Provide the [x, y] coordinate of the cell's center where the given text is located.  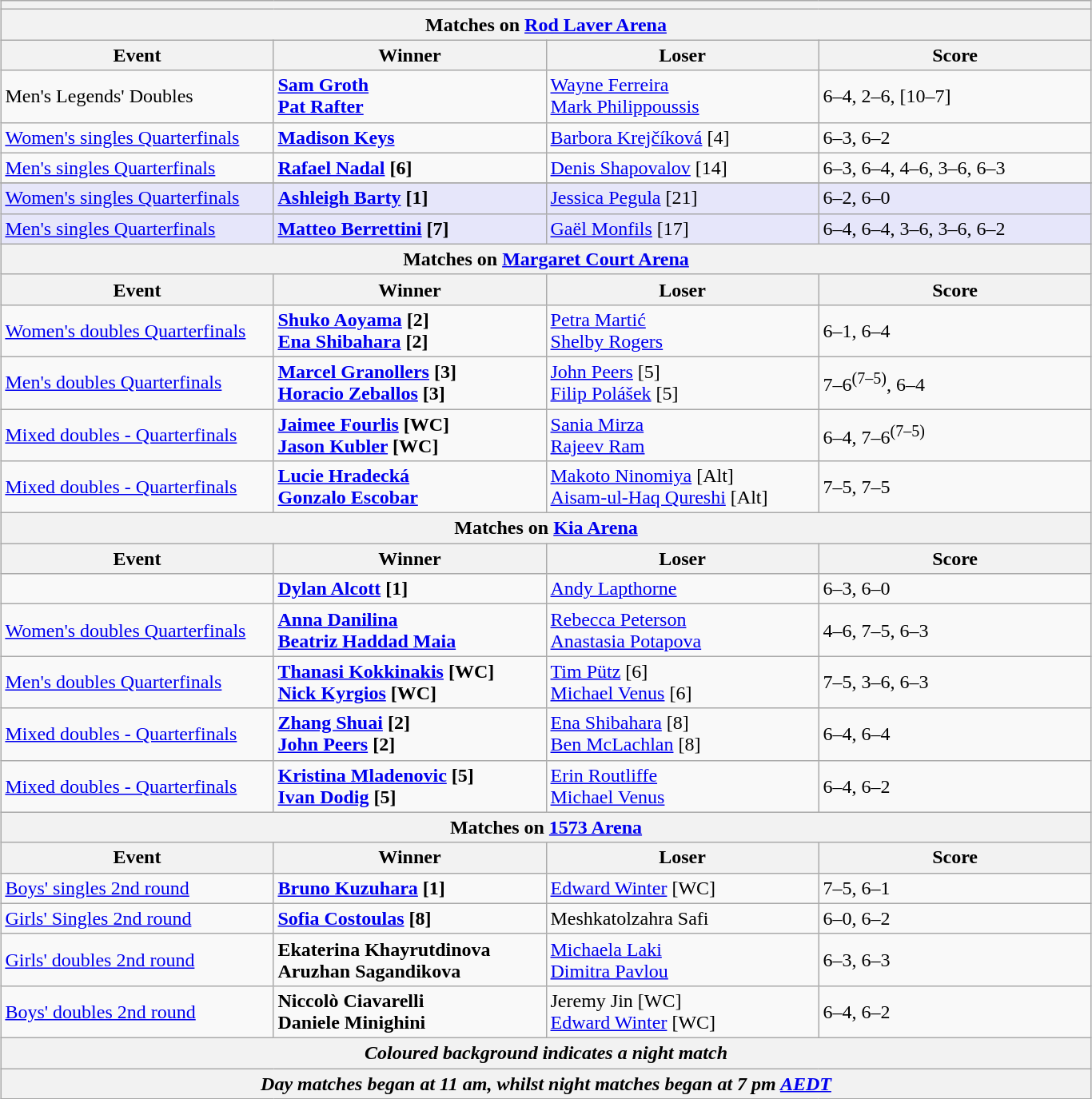
6–4, 2–6, [10–7] [955, 96]
Girls' Singles 2nd round [137, 918]
Madison Keys [409, 137]
Barbora Krejčíková [4] [683, 137]
Petra Martić Shelby Rogers [683, 331]
Matches on Rod Laver Arena [546, 25]
Kristina Mladenovic [5] Ivan Dodig [5] [409, 786]
7–5, 6–1 [955, 888]
Jaimee Fourlis [WC] Jason Kubler [WC] [409, 435]
Wayne Ferreira Mark Philippoussis [683, 96]
Zhang Shuai [2] John Peers [2] [409, 734]
6–4, 7–6(7–5) [955, 435]
Erin Routliffe Michael Venus [683, 786]
Ashleigh Barty [1] [409, 198]
Day matches began at 11 am, whilst night matches began at 7 pm AEDT [546, 1083]
Anna Danilina Beatriz Haddad Maia [409, 630]
Meshkatolzahra Safi [683, 918]
Matteo Berrettini [7] [409, 229]
Sofia Costoulas [8] [409, 918]
Rafael Nadal [6] [409, 168]
Sania Mirza Rajeev Ram [683, 435]
6–0, 6–2 [955, 918]
Tim Pütz [6] Michael Venus [6] [683, 683]
6–2, 6–0 [955, 198]
Boys' doubles 2nd round [137, 1012]
Ena Shibahara [8] Ben McLachlan [8] [683, 734]
7–5, 3–6, 6–3 [955, 683]
Rebecca Peterson Anastasia Potapova [683, 630]
Edward Winter [WC] [683, 888]
Boys' singles 2nd round [137, 888]
6–3, 6–0 [955, 589]
6–1, 6–4 [955, 331]
Makoto Ninomiya [Alt] Aisam-ul-Haq Qureshi [Alt] [683, 488]
6–4, 6–4 [955, 734]
6–4, 6–4, 3–6, 3–6, 6–2 [955, 229]
Denis Shapovalov [14] [683, 168]
Shuko Aoyama [2] Ena Shibahara [2] [409, 331]
Girls' doubles 2nd round [137, 959]
Sam Groth Pat Rafter [409, 96]
John Peers [5] Filip Polášek [5] [683, 382]
Andy Lapthorne [683, 589]
6–3, 6–3 [955, 959]
Matches on 1573 Arena [546, 827]
4–6, 7–5, 6–3 [955, 630]
Bruno Kuzuhara [1] [409, 888]
Men's Legends' Doubles [137, 96]
Niccolò Ciavarelli Daniele Minighini [409, 1012]
7–6(7–5), 6–4 [955, 382]
6–3, 6–4, 4–6, 3–6, 6–3 [955, 168]
Marcel Granollers [3] Horacio Zeballos [3] [409, 382]
Gaël Monfils [17] [683, 229]
Matches on Margaret Court Arena [546, 259]
Lucie Hradecká Gonzalo Escobar [409, 488]
Jeremy Jin [WC] Edward Winter [WC] [683, 1012]
Ekaterina Khayrutdinova Aruzhan Sagandikova [409, 959]
7–5, 7–5 [955, 488]
Thanasi Kokkinakis [WC] Nick Kyrgios [WC] [409, 683]
Jessica Pegula [21] [683, 198]
Dylan Alcott [1] [409, 589]
Coloured background indicates a night match [546, 1053]
Matches on Kia Arena [546, 528]
6–3, 6–2 [955, 137]
Michaela Laki Dimitra Pavlou [683, 959]
